Scan for the cell matching the given text and deliver its (x, y) coordinate at center. 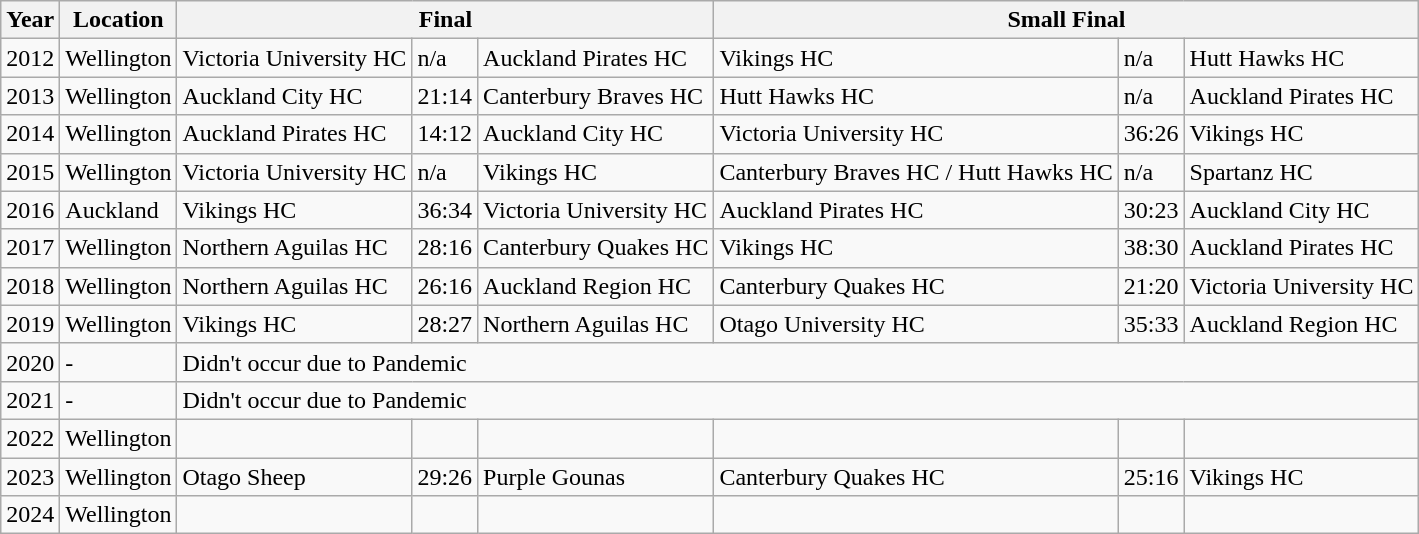
21:20 (1151, 286)
Otago Sheep (294, 477)
Small Final (1066, 20)
2020 (30, 362)
35:33 (1151, 324)
30:23 (1151, 210)
Canterbury Braves HC / Hutt Hawks HC (916, 172)
Year (30, 20)
36:26 (1151, 134)
Canterbury Braves HC (596, 96)
38:30 (1151, 248)
Otago University HC (916, 324)
Auckland (118, 210)
26:16 (445, 286)
28:27 (445, 324)
2012 (30, 58)
2014 (30, 134)
Purple Gounas (596, 477)
2019 (30, 324)
2024 (30, 515)
Final (446, 20)
2017 (30, 248)
Spartanz HC (1302, 172)
14:12 (445, 134)
2016 (30, 210)
25:16 (1151, 477)
21:14 (445, 96)
2023 (30, 477)
29:26 (445, 477)
2013 (30, 96)
28:16 (445, 248)
2022 (30, 438)
2015 (30, 172)
2018 (30, 286)
2021 (30, 400)
Location (118, 20)
36:34 (445, 210)
